Find where the given text appears and provide that cell's center as [X, Y] coordinate. 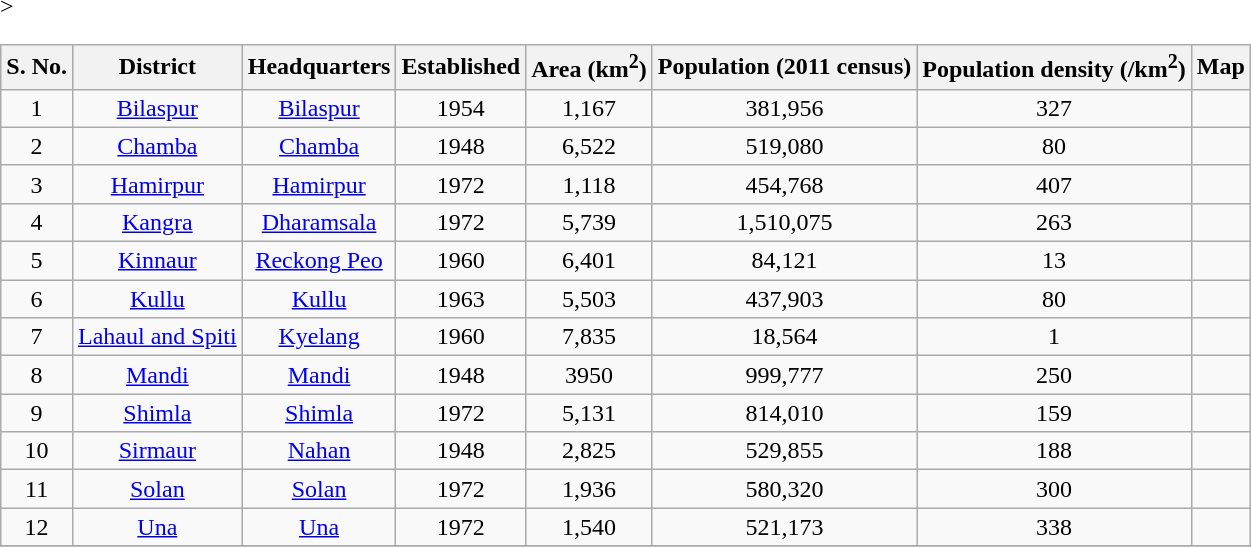
250 [1054, 375]
1,118 [590, 184]
3950 [590, 375]
10 [37, 451]
Kangra [157, 222]
S. No. [37, 68]
12 [37, 527]
5 [37, 261]
407 [1054, 184]
Lahaul and Spiti [157, 337]
13 [1054, 261]
3 [37, 184]
Sirmaur [157, 451]
1,540 [590, 527]
263 [1054, 222]
521,173 [784, 527]
Population density (/km2) [1054, 68]
1963 [461, 299]
5,503 [590, 299]
327 [1054, 108]
381,956 [784, 108]
580,320 [784, 489]
7 [37, 337]
84,121 [784, 261]
1,936 [590, 489]
9 [37, 413]
Reckong Peo [319, 261]
6 [37, 299]
Kinnaur [157, 261]
1,510,075 [784, 222]
1,167 [590, 108]
999,777 [784, 375]
338 [1054, 527]
300 [1054, 489]
4 [37, 222]
Nahan [319, 451]
Dharamsala [319, 222]
Established [461, 68]
5,131 [590, 413]
814,010 [784, 413]
Map [1220, 68]
6,522 [590, 146]
Area (km2) [590, 68]
437,903 [784, 299]
Headquarters [319, 68]
District [157, 68]
159 [1054, 413]
519,080 [784, 146]
454,768 [784, 184]
5,739 [590, 222]
11 [37, 489]
Population (2011 census) [784, 68]
6,401 [590, 261]
7,835 [590, 337]
2,825 [590, 451]
Kyelang [319, 337]
1954 [461, 108]
529,855 [784, 451]
18,564 [784, 337]
2 [37, 146]
8 [37, 375]
188 [1054, 451]
